For the text-containing cell, return its midpoint in [X, Y] coordinate format. 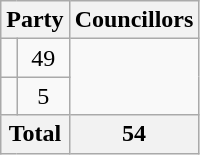
Party [35, 20]
Total [35, 134]
5 [43, 96]
49 [43, 58]
Councillors [134, 20]
54 [134, 134]
